Determine the (X, Y) coordinate at the center of the cell enclosing the given text.  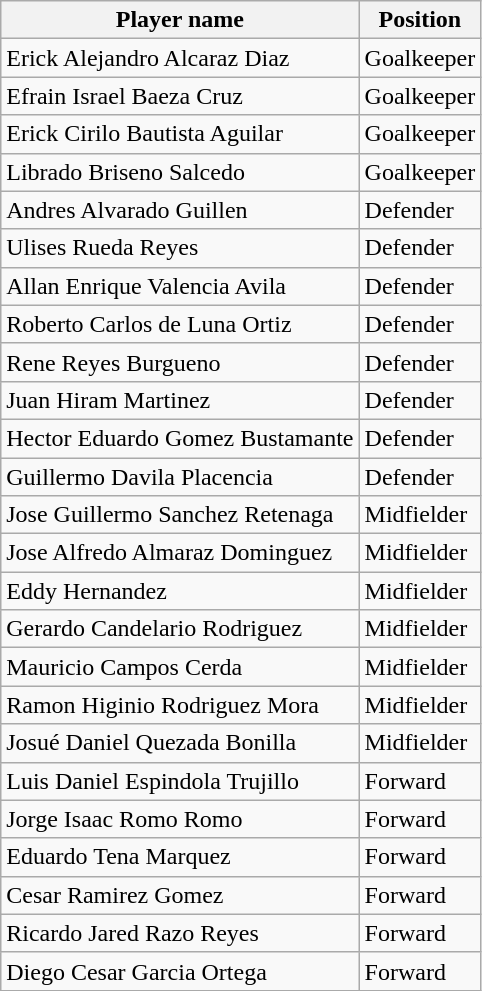
Jorge Isaac Romo Romo (180, 819)
Juan Hiram Martinez (180, 400)
Erick Cirilo Bautista Aguilar (180, 134)
Guillermo Davila Placencia (180, 477)
Position (420, 20)
Diego Cesar Garcia Ortega (180, 971)
Cesar Ramirez Gomez (180, 895)
Player name (180, 20)
Hector Eduardo Gomez Bustamante (180, 438)
Roberto Carlos de Luna Ortiz (180, 324)
Andres Alvarado Guillen (180, 210)
Jose Guillermo Sanchez Retenaga (180, 515)
Josué Daniel Quezada Bonilla (180, 743)
Ramon Higinio Rodriguez Mora (180, 705)
Eduardo Tena Marquez (180, 857)
Jose Alfredo Almaraz Dominguez (180, 553)
Ulises Rueda Reyes (180, 248)
Erick Alejandro Alcaraz Diaz (180, 58)
Rene Reyes Burgueno (180, 362)
Allan Enrique Valencia Avila (180, 286)
Luis Daniel Espindola Trujillo (180, 781)
Gerardo Candelario Rodriguez (180, 629)
Efrain Israel Baeza Cruz (180, 96)
Mauricio Campos Cerda (180, 667)
Librado Briseno Salcedo (180, 172)
Ricardo Jared Razo Reyes (180, 933)
Eddy Hernandez (180, 591)
